Pinpoint the cell where the given text exists, returning its (x, y) midpoint coordinate. 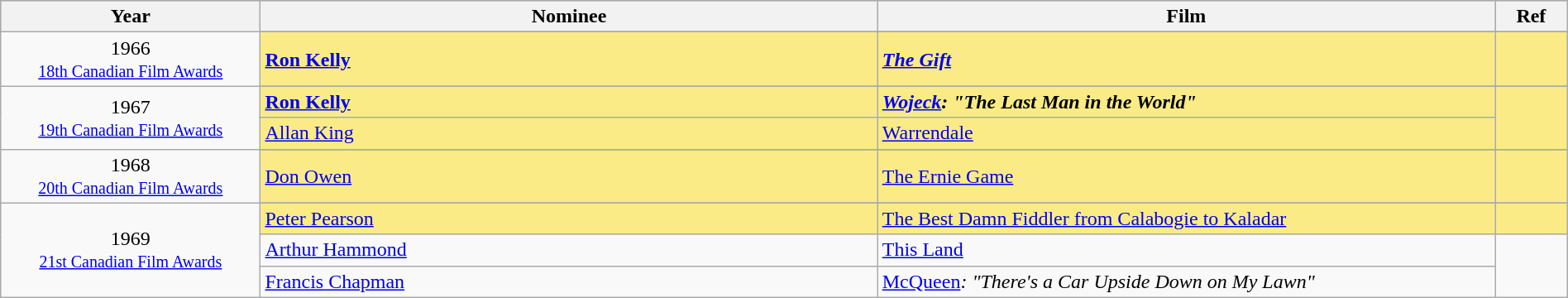
Wojeck: "The Last Man in the World" (1186, 102)
The Ernie Game (1186, 175)
This Land (1186, 250)
196618th Canadian Film Awards (131, 60)
196820th Canadian Film Awards (131, 175)
196719th Canadian Film Awards (131, 118)
Arthur Hammond (569, 250)
Francis Chapman (569, 281)
Peter Pearson (569, 219)
Allan King (569, 133)
Don Owen (569, 175)
Ref (1532, 17)
Warrendale (1186, 133)
The Best Damn Fiddler from Calabogie to Kaladar (1186, 219)
Nominee (569, 17)
Film (1186, 17)
McQueen: "There's a Car Upside Down on My Lawn" (1186, 281)
The Gift (1186, 60)
Year (131, 17)
196921st Canadian Film Awards (131, 250)
